Extract the [x, y] coordinate from the center of the cell holding the provided text.  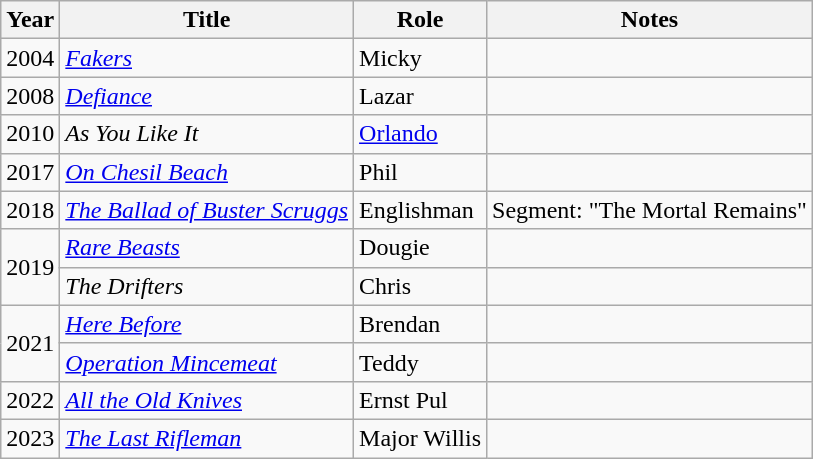
Dougie [420, 248]
Micky [420, 58]
The Drifters [207, 286]
Segment: "The Mortal Remains" [650, 210]
2022 [30, 400]
2023 [30, 438]
Operation Mincemeat [207, 362]
Year [30, 20]
Brendan [420, 324]
Notes [650, 20]
2019 [30, 267]
The Last Rifleman [207, 438]
Lazar [420, 96]
On Chesil Beach [207, 172]
2004 [30, 58]
Teddy [420, 362]
Major Willis [420, 438]
Rare Beasts [207, 248]
2018 [30, 210]
2008 [30, 96]
2021 [30, 343]
All the Old Knives [207, 400]
Here Before [207, 324]
Title [207, 20]
2017 [30, 172]
Role [420, 20]
As You Like It [207, 134]
Englishman [420, 210]
Phil [420, 172]
The Ballad of Buster Scruggs [207, 210]
Fakers [207, 58]
Orlando [420, 134]
Defiance [207, 96]
Chris [420, 286]
2010 [30, 134]
Ernst Pul [420, 400]
